Capture the cell that displays the provided text and extract its [x, y] central coordinate. 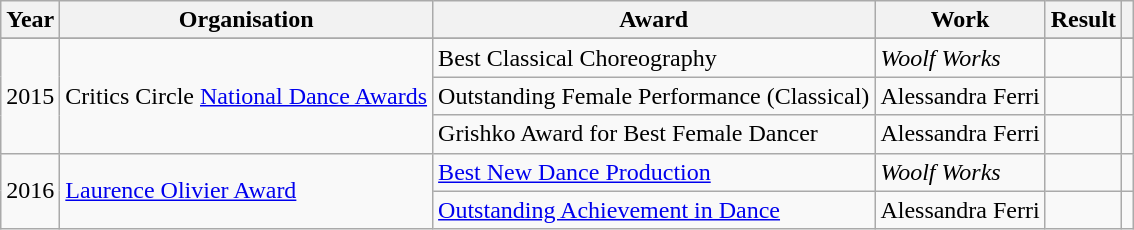
Award [654, 20]
Work [960, 20]
Laurence Olivier Award [246, 191]
Grishko Award for Best Female Dancer [654, 134]
Organisation [246, 20]
2016 [30, 191]
Outstanding Achievement in Dance [654, 210]
2015 [30, 96]
Best New Dance Production [654, 172]
Result [1083, 20]
Year [30, 20]
Best Classical Choreography [654, 58]
Outstanding Female Performance (Classical) [654, 96]
Critics Circle National Dance Awards [246, 96]
